For the text-containing cell, return its midpoint in [X, Y] coordinate format. 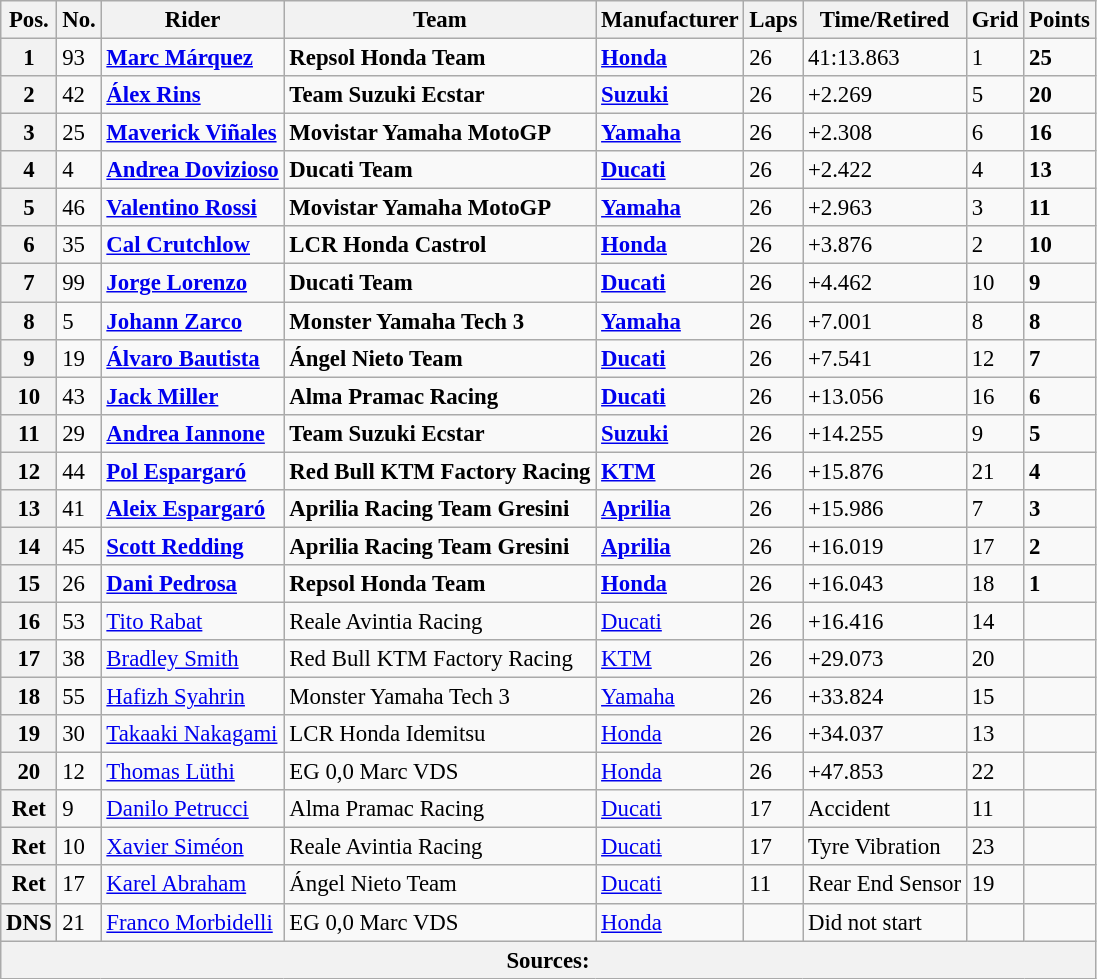
Pos. [29, 20]
23 [994, 847]
Hafizh Syahrin [192, 697]
+2.963 [885, 208]
46 [79, 208]
+2.308 [885, 133]
29 [79, 433]
Xavier Siméon [192, 847]
Tyre Vibration [885, 847]
30 [79, 734]
Rider [192, 20]
Laps [774, 20]
+14.255 [885, 433]
Jorge Lorenzo [192, 283]
+13.056 [885, 396]
Johann Zarco [192, 321]
Marc Márquez [192, 58]
Manufacturer [670, 20]
+29.073 [885, 659]
42 [79, 95]
LCR Honda Idemitsu [440, 734]
+7.541 [885, 358]
Did not start [885, 922]
Rear End Sensor [885, 885]
+16.416 [885, 621]
No. [79, 20]
Danilo Petrucci [192, 809]
Valentino Rossi [192, 208]
+7.001 [885, 321]
Takaaki Nakagami [192, 734]
35 [79, 245]
Cal Crutchlow [192, 245]
Pol Espargaró [192, 471]
+15.986 [885, 509]
Dani Pedrosa [192, 584]
Jack Miller [192, 396]
Time/Retired [885, 20]
Álex Rins [192, 95]
Scott Redding [192, 546]
Andrea Dovizioso [192, 170]
Accident [885, 809]
99 [79, 283]
+34.037 [885, 734]
41:13.863 [885, 58]
Team [440, 20]
+2.422 [885, 170]
93 [79, 58]
38 [79, 659]
+3.876 [885, 245]
45 [79, 546]
Álvaro Bautista [192, 358]
Karel Abraham [192, 885]
Tito Rabat [192, 621]
Grid [994, 20]
Aleix Espargaró [192, 509]
+47.853 [885, 772]
Sources: [548, 960]
LCR Honda Castrol [440, 245]
Maverick Viñales [192, 133]
43 [79, 396]
Bradley Smith [192, 659]
+15.876 [885, 471]
Franco Morbidelli [192, 922]
55 [79, 697]
+33.824 [885, 697]
41 [79, 509]
53 [79, 621]
+16.019 [885, 546]
+2.269 [885, 95]
+4.462 [885, 283]
Points [1060, 20]
+16.043 [885, 584]
22 [994, 772]
Andrea Iannone [192, 433]
44 [79, 471]
DNS [29, 922]
Thomas Lüthi [192, 772]
